For the text-containing cell, return its midpoint in [x, y] coordinate format. 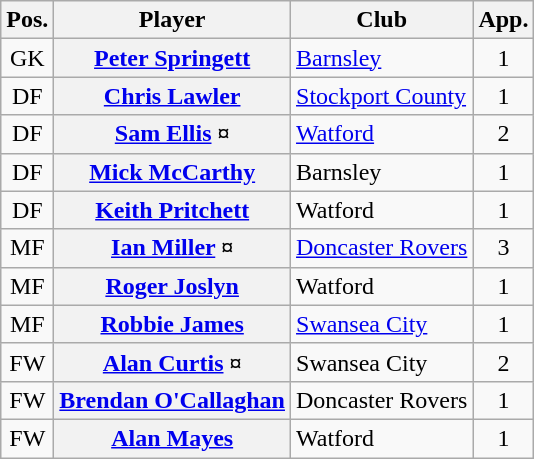
Ian Miller ¤ [172, 248]
Roger Joslyn [172, 286]
Mick McCarthy [172, 172]
Keith Pritchett [172, 210]
GK [28, 58]
Brendan O'Callaghan [172, 400]
Chris Lawler [172, 96]
Peter Springett [172, 58]
Pos. [28, 20]
Sam Ellis ¤ [172, 134]
Club [382, 20]
Alan Mayes [172, 438]
Robbie James [172, 324]
3 [504, 248]
Stockport County [382, 96]
App. [504, 20]
Alan Curtis ¤ [172, 362]
Player [172, 20]
